Extract the [x, y] coordinate from the center of the cell holding the provided text.  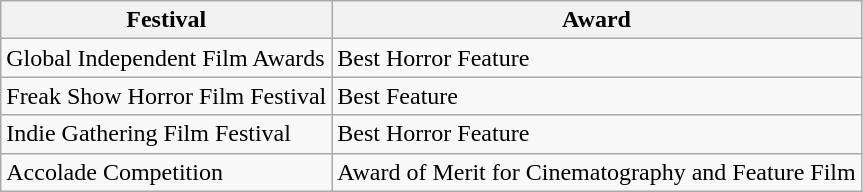
Global Independent Film Awards [166, 58]
Indie Gathering Film Festival [166, 134]
Award [596, 20]
Festival [166, 20]
Accolade Competition [166, 172]
Freak Show Horror Film Festival [166, 96]
Award of Merit for Cinematography and Feature Film [596, 172]
Best Feature [596, 96]
